Return [X, Y] of the center of cell containing provided text 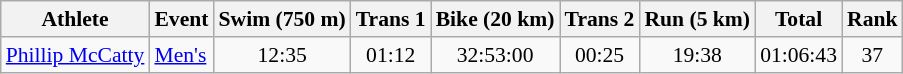
Bike (20 km) [496, 19]
Swim (750 m) [282, 19]
Men's [181, 55]
Phillip McCatty [76, 55]
01:06:43 [798, 55]
Total [798, 19]
01:12 [391, 55]
32:53:00 [496, 55]
Trans 1 [391, 19]
Rank [872, 19]
Athlete [76, 19]
37 [872, 55]
12:35 [282, 55]
Run (5 km) [697, 19]
Event [181, 19]
Trans 2 [600, 19]
19:38 [697, 55]
00:25 [600, 55]
